Scan for the cell matching the given text and deliver its [X, Y] coordinate at center. 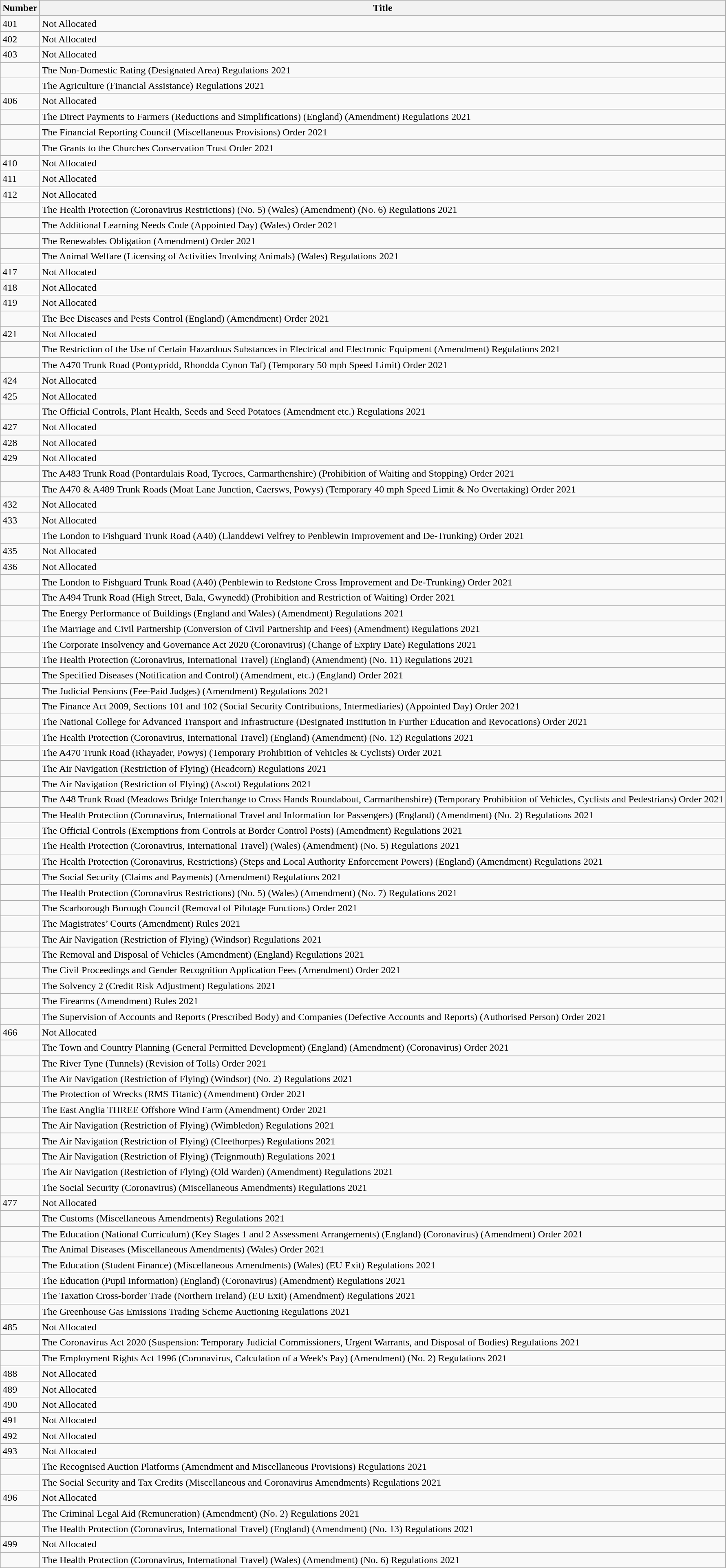
The Firearms (Amendment) Rules 2021 [382, 1001]
The Health Protection (Coronavirus, International Travel) (Wales) (Amendment) (No. 5) Regulations 2021 [382, 846]
The Direct Payments to Farmers (Reductions and Simplifications) (England) (Amendment) Regulations 2021 [382, 117]
424 [20, 380]
The Health Protection (Coronavirus, International Travel) (Wales) (Amendment) (No. 6) Regulations 2021 [382, 1560]
The Greenhouse Gas Emissions Trading Scheme Auctioning Regulations 2021 [382, 1312]
The Education (Pupil Information) (England) (Coronavirus) (Amendment) Regulations 2021 [382, 1281]
The Energy Performance of Buildings (England and Wales) (Amendment) Regulations 2021 [382, 613]
The Scarborough Borough Council (Removal of Pilotage Functions) Order 2021 [382, 908]
The Health Protection (Coronavirus, International Travel) (England) (Amendment) (No. 11) Regulations 2021 [382, 660]
466 [20, 1032]
412 [20, 194]
The Education (National Curriculum) (Key Stages 1 and 2 Assessment Arrangements) (England) (Coronavirus) (Amendment) Order 2021 [382, 1234]
The Animal Welfare (Licensing of Activities Involving Animals) (Wales) Regulations 2021 [382, 256]
The Animal Diseases (Miscellaneous Amendments) (Wales) Order 2021 [382, 1250]
435 [20, 551]
The Protection of Wrecks (RMS Titanic) (Amendment) Order 2021 [382, 1094]
The Supervision of Accounts and Reports (Prescribed Body) and Companies (Defective Accounts and Reports) (Authorised Person) Order 2021 [382, 1017]
432 [20, 505]
492 [20, 1435]
418 [20, 287]
The Non-Domestic Rating (Designated Area) Regulations 2021 [382, 70]
421 [20, 334]
The Social Security and Tax Credits (Miscellaneous and Coronavirus Amendments) Regulations 2021 [382, 1482]
The Agriculture (Financial Assistance) Regulations 2021 [382, 86]
The Air Navigation (Restriction of Flying) (Old Warden) (Amendment) Regulations 2021 [382, 1172]
The River Tyne (Tunnels) (Revision of Tolls) Order 2021 [382, 1063]
The Finance Act 2009, Sections 101 and 102 (Social Security Contributions, Intermediaries) (Appointed Day) Order 2021 [382, 707]
The Education (Student Finance) (Miscellaneous Amendments) (Wales) (EU Exit) Regulations 2021 [382, 1265]
417 [20, 272]
The A494 Trunk Road (High Street, Bala, Gwynedd) (Prohibition and Restriction of Waiting) Order 2021 [382, 598]
The Health Protection (Coronavirus, Restrictions) (Steps and Local Authority Enforcement Powers) (England) (Amendment) Regulations 2021 [382, 861]
The Additional Learning Needs Code (Appointed Day) (Wales) Order 2021 [382, 225]
The Specified Diseases (Notification and Control) (Amendment, etc.) (England) Order 2021 [382, 675]
The Health Protection (Coronavirus, International Travel) (England) (Amendment) (No. 13) Regulations 2021 [382, 1529]
491 [20, 1420]
410 [20, 163]
The A470 Trunk Road (Pontypridd, Rhondda Cynon Taf) (Temporary 50 mph Speed Limit) Order 2021 [382, 365]
490 [20, 1405]
The Coronavirus Act 2020 (Suspension: Temporary Judicial Commissioners, Urgent Warrants, and Disposal of Bodies) Regulations 2021 [382, 1343]
The Health Protection (Coronavirus, International Travel) (England) (Amendment) (No. 12) Regulations 2021 [382, 738]
The Customs (Miscellaneous Amendments) Regulations 2021 [382, 1219]
The Taxation Cross-border Trade (Northern Ireland) (EU Exit) (Amendment) Regulations 2021 [382, 1296]
The National College for Advanced Transport and Infrastructure (Designated Institution in Further Education and Revocations) Order 2021 [382, 722]
The Social Security (Claims and Payments) (Amendment) Regulations 2021 [382, 877]
The Air Navigation (Restriction of Flying) (Headcorn) Regulations 2021 [382, 769]
429 [20, 458]
The Air Navigation (Restriction of Flying) (Windsor) (No. 2) Regulations 2021 [382, 1079]
The Magistrates’ Courts (Amendment) Rules 2021 [382, 923]
488 [20, 1374]
The Bee Diseases and Pests Control (England) (Amendment) Order 2021 [382, 318]
The Health Protection (Coronavirus, International Travel and Information for Passengers) (England) (Amendment) (No. 2) Regulations 2021 [382, 815]
The Official Controls (Exemptions from Controls at Border Control Posts) (Amendment) Regulations 2021 [382, 830]
433 [20, 520]
427 [20, 427]
411 [20, 179]
The Marriage and Civil Partnership (Conversion of Civil Partnership and Fees) (Amendment) Regulations 2021 [382, 629]
The Corporate Insolvency and Governance Act 2020 (Coronavirus) (Change of Expiry Date) Regulations 2021 [382, 644]
489 [20, 1389]
428 [20, 442]
The Health Protection (Coronavirus Restrictions) (No. 5) (Wales) (Amendment) (No. 7) Regulations 2021 [382, 892]
The A483 Trunk Road (Pontardulais Road, Tycroes, Carmarthenshire) (Prohibition of Waiting and Stopping) Order 2021 [382, 474]
The Solvency 2 (Credit Risk Adjustment) Regulations 2021 [382, 986]
The Air Navigation (Restriction of Flying) (Windsor) Regulations 2021 [382, 939]
The A470 Trunk Road (Rhayader, Powys) (Temporary Prohibition of Vehicles & Cyclists) Order 2021 [382, 753]
419 [20, 303]
The Financial Reporting Council (Miscellaneous Provisions) Order 2021 [382, 132]
402 [20, 39]
485 [20, 1327]
The Air Navigation (Restriction of Flying) (Cleethorpes) Regulations 2021 [382, 1141]
The London to Fishguard Trunk Road (A40) (Penblewin to Redstone Cross Improvement and De-Trunking) Order 2021 [382, 582]
499 [20, 1544]
The Health Protection (Coronavirus Restrictions) (No. 5) (Wales) (Amendment) (No. 6) Regulations 2021 [382, 210]
The Recognised Auction Platforms (Amendment and Miscellaneous Provisions) Regulations 2021 [382, 1467]
The Removal and Disposal of Vehicles (Amendment) (England) Regulations 2021 [382, 955]
The A470 & A489 Trunk Roads (Moat Lane Junction, Caersws, Powys) (Temporary 40 mph Speed Limit & No Overtaking) Order 2021 [382, 489]
The Renewables Obligation (Amendment) Order 2021 [382, 241]
The Criminal Legal Aid (Remuneration) (Amendment) (No. 2) Regulations 2021 [382, 1513]
436 [20, 567]
The Air Navigation (Restriction of Flying) (Teignmouth) Regulations 2021 [382, 1156]
477 [20, 1203]
The Restriction of the Use of Certain Hazardous Substances in Electrical and Electronic Equipment (Amendment) Regulations 2021 [382, 349]
The Social Security (Coronavirus) (Miscellaneous Amendments) Regulations 2021 [382, 1188]
The Grants to the Churches Conservation Trust Order 2021 [382, 148]
The London to Fishguard Trunk Road (A40) (Llanddewi Velfrey to Penblewin Improvement and De-Trunking) Order 2021 [382, 536]
The Town and Country Planning (General Permitted Development) (England) (Amendment) (Coronavirus) Order 2021 [382, 1048]
The East Anglia THREE Offshore Wind Farm (Amendment) Order 2021 [382, 1110]
Title [382, 8]
Number [20, 8]
425 [20, 396]
406 [20, 101]
401 [20, 24]
496 [20, 1498]
The Civil Proceedings and Gender Recognition Application Fees (Amendment) Order 2021 [382, 970]
The Judicial Pensions (Fee-Paid Judges) (Amendment) Regulations 2021 [382, 691]
The Official Controls, Plant Health, Seeds and Seed Potatoes (Amendment etc.) Regulations 2021 [382, 411]
403 [20, 55]
The Air Navigation (Restriction of Flying) (Wimbledon) Regulations 2021 [382, 1125]
The Air Navigation (Restriction of Flying) (Ascot) Regulations 2021 [382, 784]
The Employment Rights Act 1996 (Coronavirus, Calculation of a Week's Pay) (Amendment) (No. 2) Regulations 2021 [382, 1358]
493 [20, 1451]
